Output the [x, y] coordinate of the center of the cell containing the given text.  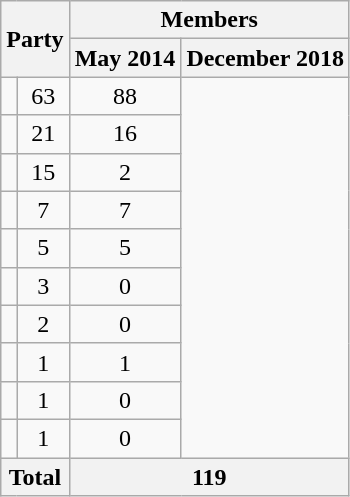
63 [43, 96]
Total [35, 477]
Party [35, 39]
16 [125, 134]
88 [125, 96]
119 [209, 477]
21 [43, 134]
15 [43, 172]
3 [43, 286]
May 2014 [125, 58]
Members [209, 20]
December 2018 [266, 58]
